Provide the (X, Y) coordinate of the cell's center where the given text is located.  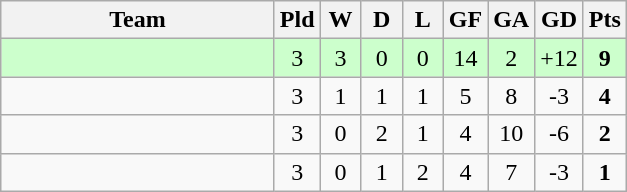
10 (512, 134)
9 (604, 58)
Team (138, 20)
Pld (297, 20)
GF (465, 20)
L (422, 20)
+12 (560, 58)
8 (512, 96)
7 (512, 172)
14 (465, 58)
Pts (604, 20)
GD (560, 20)
5 (465, 96)
-6 (560, 134)
W (340, 20)
GA (512, 20)
D (382, 20)
